Search for the cell housing the specified text and yield its (X, Y) center coordinate. 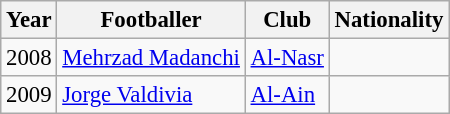
Nationality (388, 20)
Footballer (151, 20)
Al-Nasr (287, 58)
Al-Ain (287, 95)
2009 (29, 95)
Club (287, 20)
Year (29, 20)
2008 (29, 58)
Jorge Valdivia (151, 95)
Mehrzad Madanchi (151, 58)
